Pinpoint the cell where the given text exists, returning its [X, Y] midpoint coordinate. 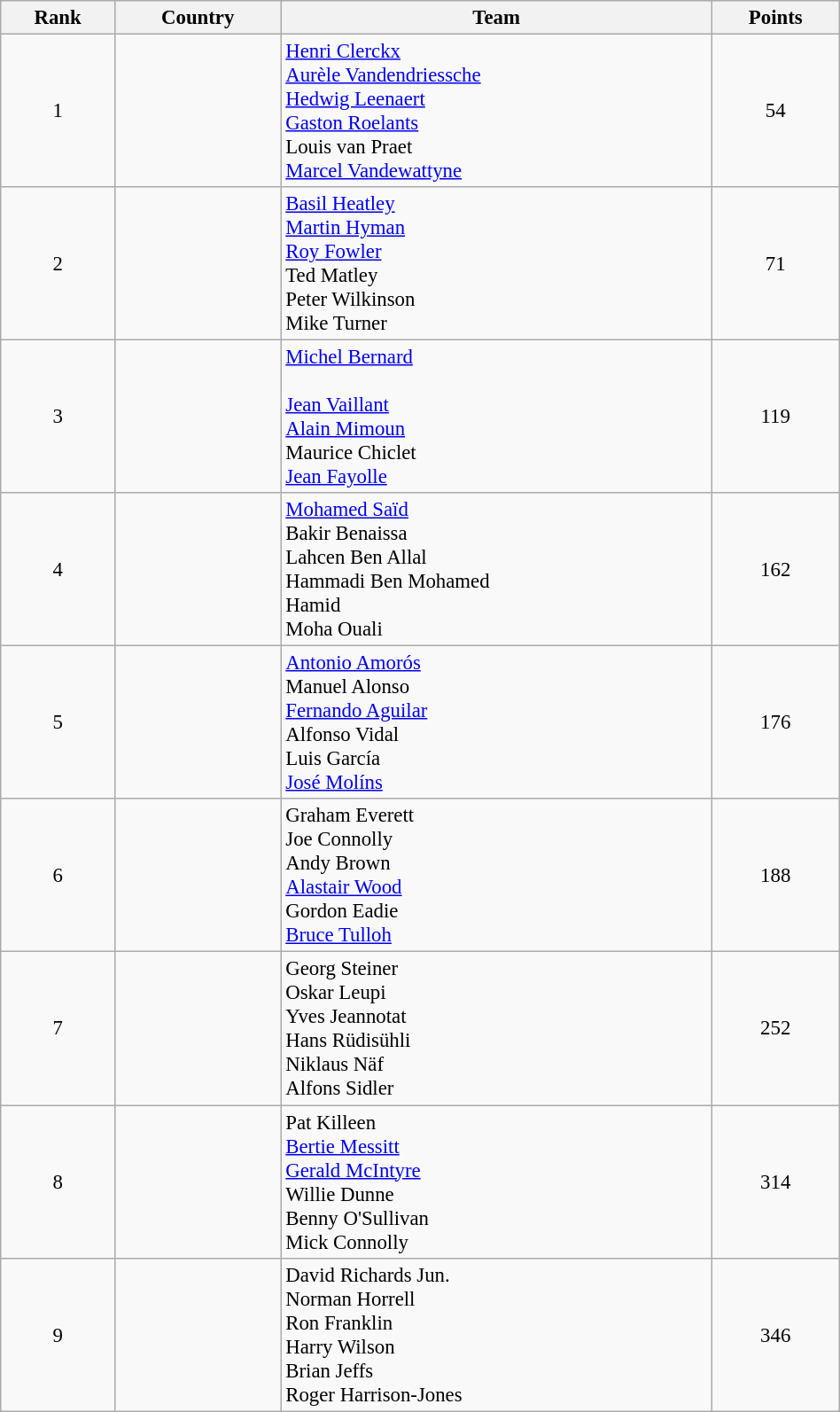
8 [58, 1182]
5 [58, 723]
Michel BernardJean VaillantAlain MimounMaurice ChicletJean Fayolle [496, 417]
Antonio AmorósManuel AlonsoFernando AguilarAlfonso VidalLuis GarcíaJosé Molíns [496, 723]
Points [775, 18]
54 [775, 112]
Graham EverettJoe ConnollyAndy BrownAlastair WoodGordon EadieBruce Tulloh [496, 876]
Basil HeatleyMartin HymanRoy FowlerTed MatleyPeter WilkinsonMike Turner [496, 264]
9 [58, 1335]
6 [58, 876]
2 [58, 264]
Rank [58, 18]
Mohamed SaïdBakir BenaissaLahcen Ben AllalHammadi Ben MohamedHamidMoha Ouali [496, 569]
7 [58, 1028]
Country [198, 18]
4 [58, 569]
1 [58, 112]
176 [775, 723]
119 [775, 417]
David Richards Jun.Norman HorrellRon FranklinHarry WilsonBrian JeffsRoger Harrison-Jones [496, 1335]
Georg SteinerOskar LeupiYves JeannotatHans RüdisühliNiklaus NäfAlfons Sidler [496, 1028]
346 [775, 1335]
162 [775, 569]
3 [58, 417]
Henri ClerckxAurèle VandendriesscheHedwig LeenaertGaston RoelantsLouis van PraetMarcel Vandewattyne [496, 112]
314 [775, 1182]
188 [775, 876]
71 [775, 264]
Team [496, 18]
252 [775, 1028]
Pat KilleenBertie MessittGerald McIntyreWillie DunneBenny O'SullivanMick Connolly [496, 1182]
